Detect which cell encompasses the target text, then output its [X, Y] center coordinate. 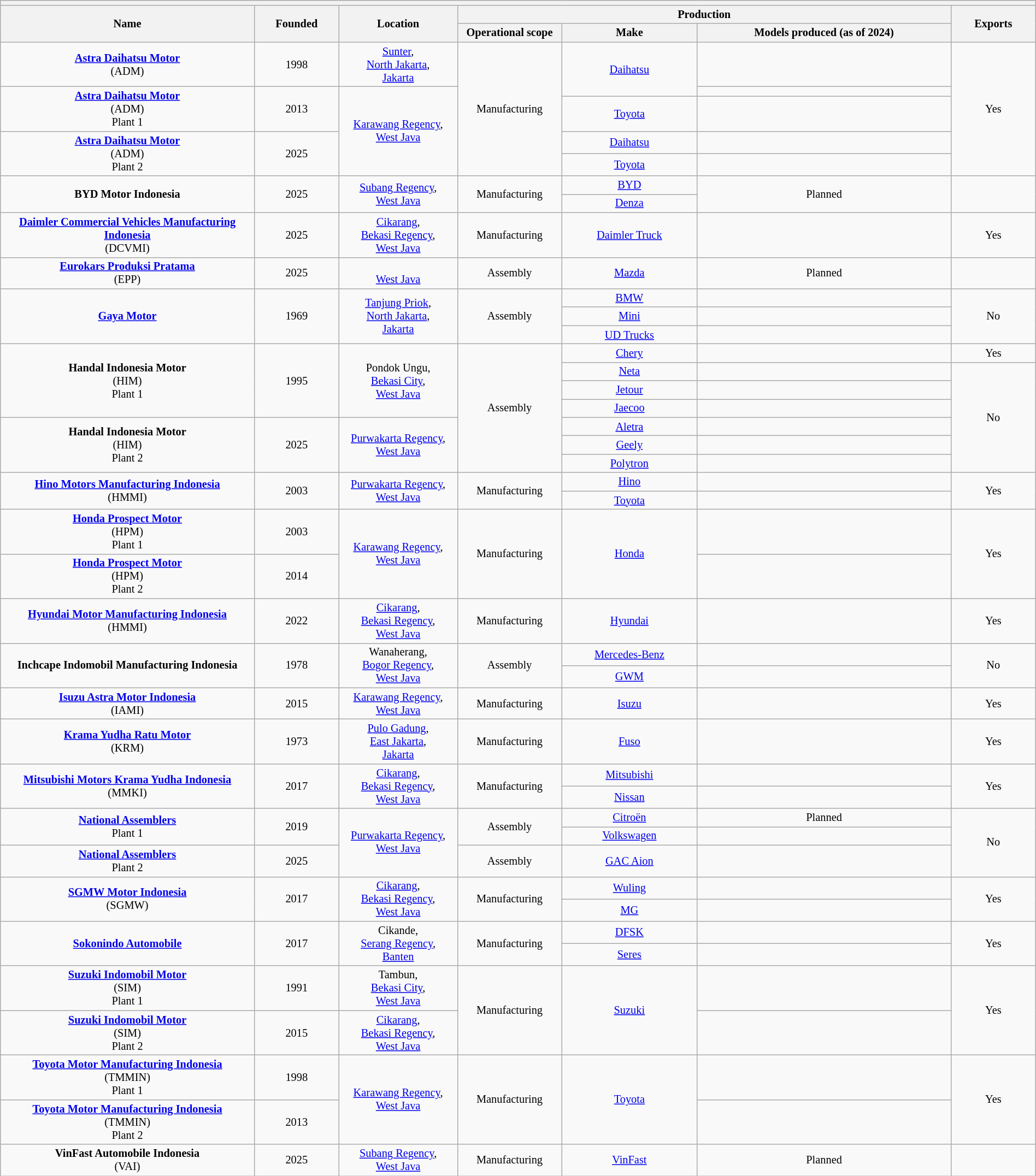
Make [629, 33]
Handal Indonesia Motor(HIM)Plant 2 [128, 445]
Jetour [629, 390]
Astra Daihatsu Motor(ADM)Plant 1 [128, 109]
Pulo Gadung,East Jakarta,Jakarta [398, 742]
Gaya Motor [128, 317]
Isuzu Astra Motor Indonesia(IAMI) [128, 704]
Exports [993, 24]
Suzuki Indomobil Motor(SIM)Plant 1 [128, 988]
UD Trucks [629, 335]
1973 [296, 742]
Mini [629, 316]
Tanjung Priok,North Jakarta,Jakarta [398, 317]
Hino [629, 482]
Operational scope [509, 33]
Aletra [629, 427]
MG [629, 910]
Volkswagen [629, 836]
Chery [629, 353]
Toyota Motor Manufacturing Indonesia(TMMIN)Plant 2 [128, 1122]
Suzuki Indomobil Motor(SIM)Plant 2 [128, 1033]
Polytron [629, 464]
Daimler Truck [629, 235]
Handal Indonesia Motor(HIM)Plant 1 [128, 381]
BYD Motor Indonesia [128, 194]
Cikande,Serang Regency,Banten [398, 944]
Tambun,Bekasi City,West Java [398, 988]
VinFast [629, 1160]
National AssemblersPlant 2 [128, 861]
2019 [296, 827]
Mazda [629, 273]
Hyundai Motor Manufacturing Indonesia(HMMI) [128, 621]
Name [128, 24]
Neta [629, 371]
2022 [296, 621]
Sunter,North Jakarta,Jakarta [398, 64]
DFSK [629, 933]
Sokonindo Automobile [128, 944]
Mitsubishi [629, 776]
Suzuki [629, 1010]
2014 [296, 576]
BMW [629, 298]
Eurokars Produksi Pratama(EPP) [128, 273]
Models produced (as of 2024) [824, 33]
1978 [296, 666]
Isuzu [629, 704]
Mitsubishi Motors Krama Yudha Indonesia(MMKI) [128, 787]
Inchcape Indomobil Manufacturing Indonesia [128, 666]
West Java [398, 273]
Seres [629, 955]
National AssemblersPlant 1 [128, 827]
1995 [296, 381]
VinFast Automobile Indonesia(VAI) [128, 1160]
Mercedes-Benz [629, 654]
Honda [629, 554]
Daimler Commercial Vehicles Manufacturing Indonesia(DCVMI) [128, 235]
GWM [629, 676]
BYD [629, 185]
Astra Daihatsu Motor(ADM) [128, 64]
Geely [629, 445]
1991 [296, 988]
Denza [629, 204]
SGMW Motor Indonesia(SGMW) [128, 899]
Honda Prospect Motor(HPM)Plant 2 [128, 576]
Pondok Ungu,Bekasi City,West Java [398, 381]
1969 [296, 317]
Citroën [629, 818]
Fuso [629, 742]
Location [398, 24]
Krama Yudha Ratu Motor(KRM) [128, 742]
Wanaherang,Bogor Regency,West Java [398, 666]
Jaecoo [629, 409]
Toyota Motor Manufacturing Indonesia(TMMIN)Plant 1 [128, 1078]
Hyundai [629, 621]
Hino Motors Manufacturing Indonesia(HMMI) [128, 491]
Honda Prospect Motor(HPM)Plant 1 [128, 532]
Astra Daihatsu Motor(ADM)Plant 2 [128, 153]
Wuling [629, 888]
GAC Aion [629, 861]
Production [704, 15]
Nissan [629, 797]
Founded [296, 24]
